Detect which cell encompasses the target text, then output its [x, y] center coordinate. 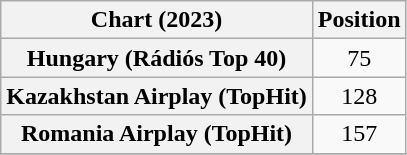
75 [359, 58]
Kazakhstan Airplay (TopHit) [157, 96]
Position [359, 20]
128 [359, 96]
157 [359, 134]
Chart (2023) [157, 20]
Romania Airplay (TopHit) [157, 134]
Hungary (Rádiós Top 40) [157, 58]
